Find where the given text appears and provide that cell's center as (x, y) coordinate. 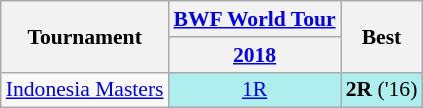
BWF World Tour (255, 19)
Tournament (85, 36)
Best (382, 36)
Indonesia Masters (85, 90)
2R ('16) (382, 90)
2018 (255, 55)
1R (255, 90)
